Return [X, Y] of the center of cell containing provided text 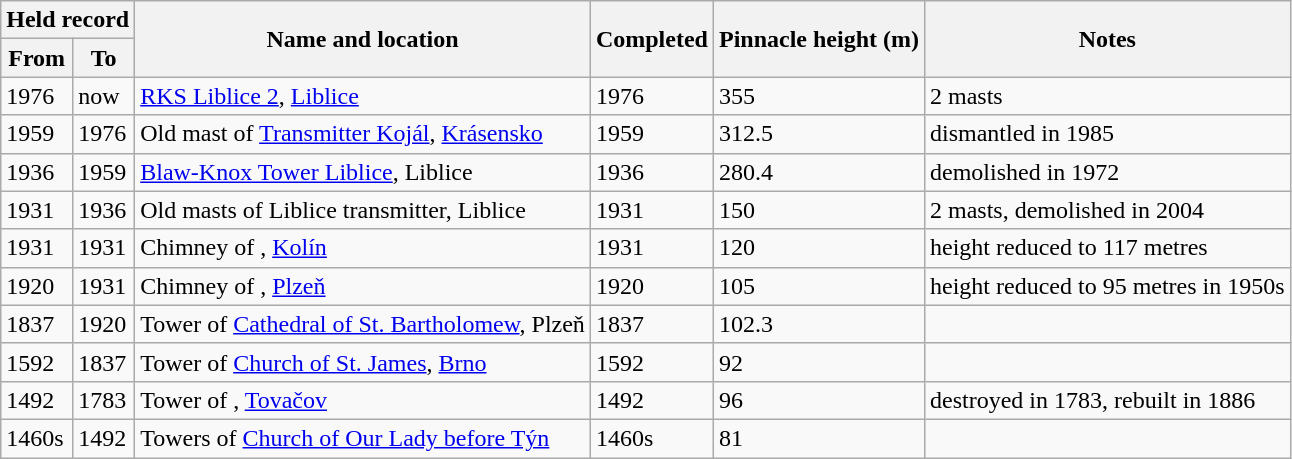
height reduced to 117 metres [1107, 248]
Old masts of Liblice transmitter, Liblice [363, 210]
To [104, 58]
Name and location [363, 39]
Tower of Church of St. James, Brno [363, 362]
RKS Liblice 2, Liblice [363, 96]
105 [818, 286]
Pinnacle height (m) [818, 39]
280.4 [818, 172]
now [104, 96]
Old mast of Transmitter Kojál, Krásensko [363, 134]
Blaw-Knox Tower Liblice, Liblice [363, 172]
Tower of Cathedral of St. Bartholomew, Plzeň [363, 324]
96 [818, 400]
Held record [68, 20]
92 [818, 362]
1783 [104, 400]
Towers of Church of Our Lady before Týn [363, 438]
destroyed in 1783, rebuilt in 1886 [1107, 400]
102.3 [818, 324]
Chimney of , Plzeň [363, 286]
120 [818, 248]
Tower of , Tovačov [363, 400]
From [37, 58]
355 [818, 96]
2 masts [1107, 96]
150 [818, 210]
Chimney of , Kolín [363, 248]
height reduced to 95 metres in 1950s [1107, 286]
2 masts, demolished in 2004 [1107, 210]
312.5 [818, 134]
dismantled in 1985 [1107, 134]
81 [818, 438]
demolished in 1972 [1107, 172]
Completed [652, 39]
Notes [1107, 39]
